Find where the given text appears and provide that cell's center as [x, y] coordinate. 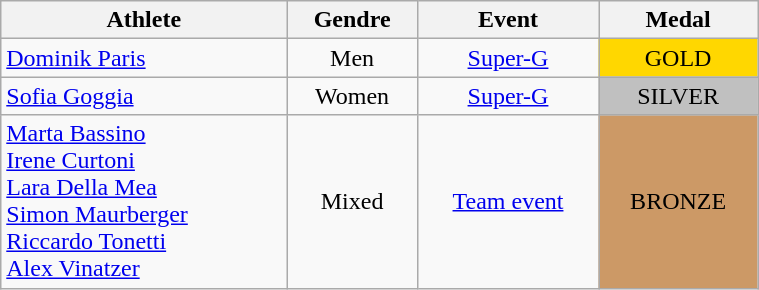
Event [508, 20]
Men [352, 58]
Athlete [144, 20]
Team event [508, 202]
Mixed [352, 202]
Medal [678, 20]
Dominik Paris [144, 58]
Sofia Goggia [144, 96]
GOLD [678, 58]
SILVER [678, 96]
Marta BassinoIrene CurtoniLara Della MeaSimon MaurbergerRiccardo TonettiAlex Vinatzer [144, 202]
Gendre [352, 20]
Women [352, 96]
BRONZE [678, 202]
